Identify which cell holds the provided text, then report its [X, Y] central coordinate. 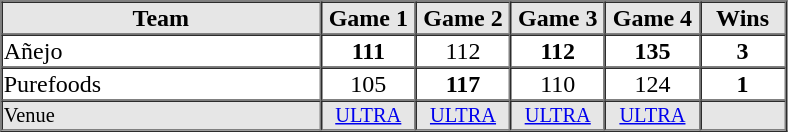
124 [652, 84]
3 [742, 50]
117 [464, 84]
135 [652, 50]
Team [161, 18]
110 [558, 84]
Game 4 [652, 18]
111 [368, 50]
Venue [161, 115]
Game 2 [464, 18]
Game 1 [368, 18]
Añejo [161, 50]
Wins [742, 18]
Game 3 [558, 18]
Purefoods [161, 84]
1 [742, 84]
105 [368, 84]
